Provide the (X, Y) coordinate of the cell's center where the given text is located.  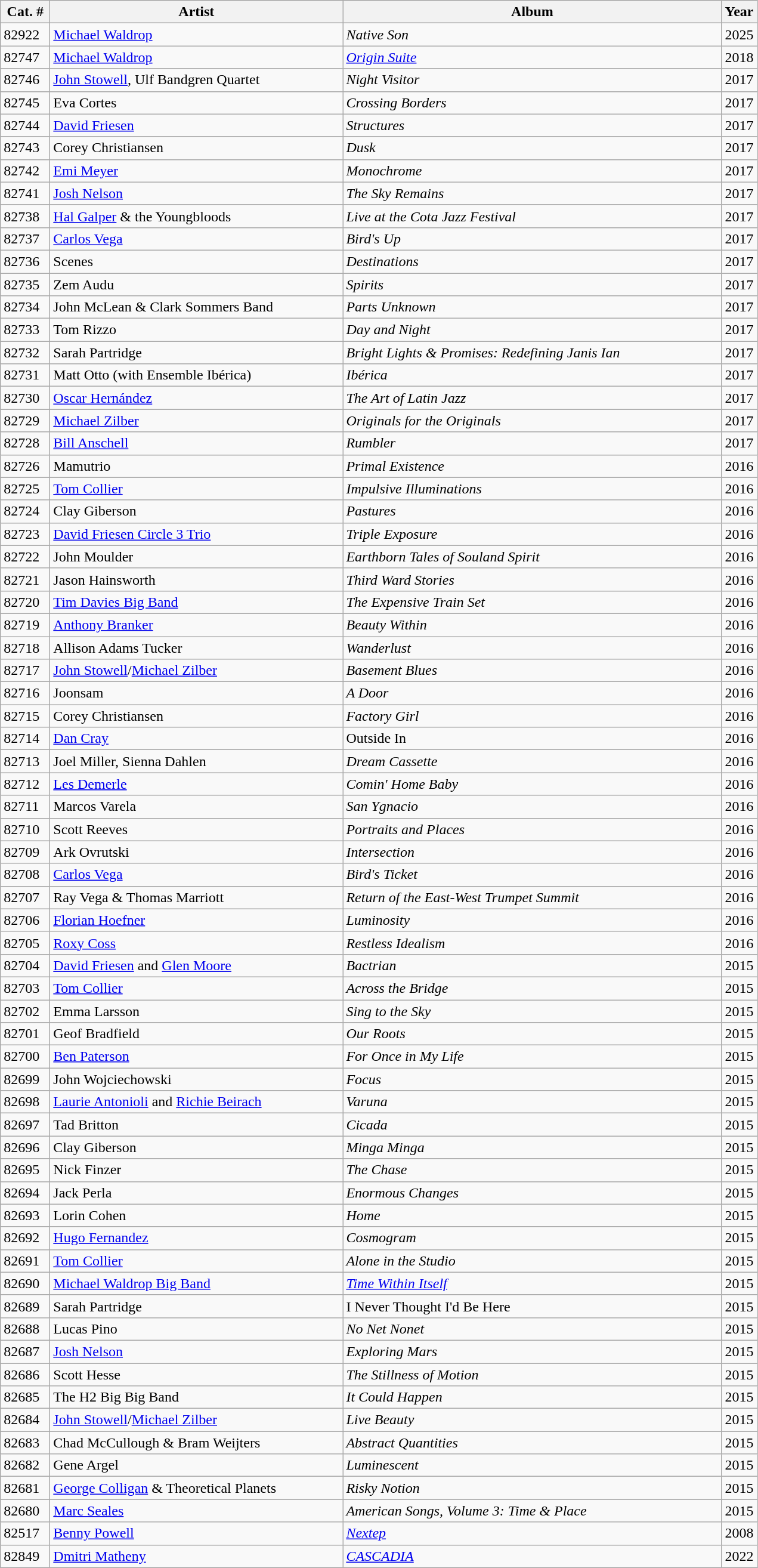
Triple Exposure (532, 534)
82707 (25, 897)
For Once in My Life (532, 1057)
Crossing Borders (532, 103)
Bill Anschell (197, 443)
82742 (25, 171)
Across the Bridge (532, 988)
Time Within Itself (532, 1283)
Third Ward Stories (532, 579)
Our Roots (532, 1034)
Bird's Up (532, 239)
82704 (25, 965)
A Door (532, 693)
Home (532, 1215)
82733 (25, 330)
No Net Nonet (532, 1329)
2008 (740, 1533)
Lucas Pino (197, 1329)
David Friesen (197, 125)
82708 (25, 875)
Primal Existence (532, 466)
Dream Cassette (532, 761)
David Friesen Circle 3 Trio (197, 534)
82710 (25, 829)
82694 (25, 1193)
Ben Paterson (197, 1057)
Abstract Quantities (532, 1443)
82726 (25, 466)
Nick Finzer (197, 1170)
82715 (25, 716)
82716 (25, 693)
Dmitri Matheny (197, 1556)
2022 (740, 1556)
Joel Miller, Sienna Dahlen (197, 761)
Joonsam (197, 693)
Live at the Cota Jazz Festival (532, 216)
Tad Britton (197, 1125)
82705 (25, 943)
Structures (532, 125)
82730 (25, 398)
Emma Larsson (197, 1011)
David Friesen and Glen Moore (197, 965)
Night Visitor (532, 80)
Scenes (197, 261)
82695 (25, 1170)
Michael Waldrop Big Band (197, 1283)
Ibérica (532, 375)
Bright Lights & Promises: Redefining Janis Ian (532, 353)
Laurie Antonioli and Richie Beirach (197, 1102)
I Never Thought I'd Be Here (532, 1306)
Beauty Within (532, 625)
Alone in the Studio (532, 1261)
Focus (532, 1079)
82700 (25, 1057)
82688 (25, 1329)
82714 (25, 739)
82690 (25, 1283)
Lorin Cohen (197, 1215)
82681 (25, 1488)
82741 (25, 193)
John Stowell, Ulf Bandgren Quartet (197, 80)
82735 (25, 285)
Restless Idealism (532, 943)
Outside In (532, 739)
Spirits (532, 285)
82723 (25, 534)
82680 (25, 1511)
82702 (25, 1011)
Tom Rizzo (197, 330)
Marc Seales (197, 1511)
Impulsive Illuminations (532, 489)
Pastures (532, 511)
Anthony Branker (197, 625)
American Songs, Volume 3: Time & Place (532, 1511)
Risky Notion (532, 1488)
82698 (25, 1102)
82706 (25, 920)
82697 (25, 1125)
Enormous Changes (532, 1193)
82744 (25, 125)
82717 (25, 671)
Marcos Varela (197, 807)
82693 (25, 1215)
The Expensive Train Set (532, 602)
Album (532, 12)
Florian Hoefner (197, 920)
82720 (25, 602)
82732 (25, 353)
Luminosity (532, 920)
Chad McCullough & Bram Weijters (197, 1443)
John Wojciechowski (197, 1079)
82713 (25, 761)
The Chase (532, 1170)
Varuna (532, 1102)
82725 (25, 489)
Basement Blues (532, 671)
Gene Argel (197, 1465)
82729 (25, 421)
82684 (25, 1420)
Roxy Coss (197, 943)
Hal Galper & the Youngbloods (197, 216)
Dan Cray (197, 739)
Scott Reeves (197, 829)
Bactrian (532, 965)
Mamutrio (197, 466)
Matt Otto (with Ensemble Ibérica) (197, 375)
Earthborn Tales of Souland Spirit (532, 557)
Parts Unknown (532, 307)
82743 (25, 148)
82745 (25, 103)
Dusk (532, 148)
Factory Girl (532, 716)
82737 (25, 239)
82722 (25, 557)
John Moulder (197, 557)
Ray Vega & Thomas Marriott (197, 897)
Live Beauty (532, 1420)
82517 (25, 1533)
Michael Zilber (197, 421)
The Art of Latin Jazz (532, 398)
82685 (25, 1397)
Zem Audu (197, 285)
Originals for the Originals (532, 421)
82711 (25, 807)
82699 (25, 1079)
82689 (25, 1306)
82849 (25, 1556)
82701 (25, 1034)
Cicada (532, 1125)
San Ygnacio (532, 807)
82709 (25, 852)
Oscar Hernández (197, 398)
82731 (25, 375)
82683 (25, 1443)
Eva Cortes (197, 103)
2018 (740, 57)
82712 (25, 784)
CASCADIA (532, 1556)
82696 (25, 1147)
Emi Meyer (197, 171)
Year (740, 12)
82687 (25, 1351)
Return of the East-West Trumpet Summit (532, 897)
Intersection (532, 852)
Scott Hesse (197, 1374)
82738 (25, 216)
82682 (25, 1465)
The Stillness of Motion (532, 1374)
Sing to the Sky (532, 1011)
Origin Suite (532, 57)
Benny Powell (197, 1533)
Ark Ovrutski (197, 852)
Hugo Fernandez (197, 1238)
82736 (25, 261)
Tim Davies Big Band (197, 602)
82734 (25, 307)
Day and Night (532, 330)
82719 (25, 625)
It Could Happen (532, 1397)
82724 (25, 511)
82691 (25, 1261)
82728 (25, 443)
82692 (25, 1238)
Rumbler (532, 443)
Luminescent (532, 1465)
Native Son (532, 35)
Bird's Ticket (532, 875)
Cat. # (25, 12)
Artist (197, 12)
The Sky Remains (532, 193)
Jason Hainsworth (197, 579)
Comin' Home Baby (532, 784)
Les Demerle (197, 784)
82747 (25, 57)
82746 (25, 80)
The H2 Big Big Band (197, 1397)
Portraits and Places (532, 829)
82721 (25, 579)
Wanderlust (532, 647)
2025 (740, 35)
82922 (25, 35)
Destinations (532, 261)
Nextep (532, 1533)
Jack Perla (197, 1193)
Monochrome (532, 171)
82703 (25, 988)
Minga Minga (532, 1147)
Allison Adams Tucker (197, 647)
John McLean & Clark Sommers Band (197, 307)
Geof Bradfield (197, 1034)
Exploring Mars (532, 1351)
George Colligan & Theoretical Planets (197, 1488)
Cosmogram (532, 1238)
82718 (25, 647)
82686 (25, 1374)
